For the text-containing cell, return its midpoint in (X, Y) coordinate format. 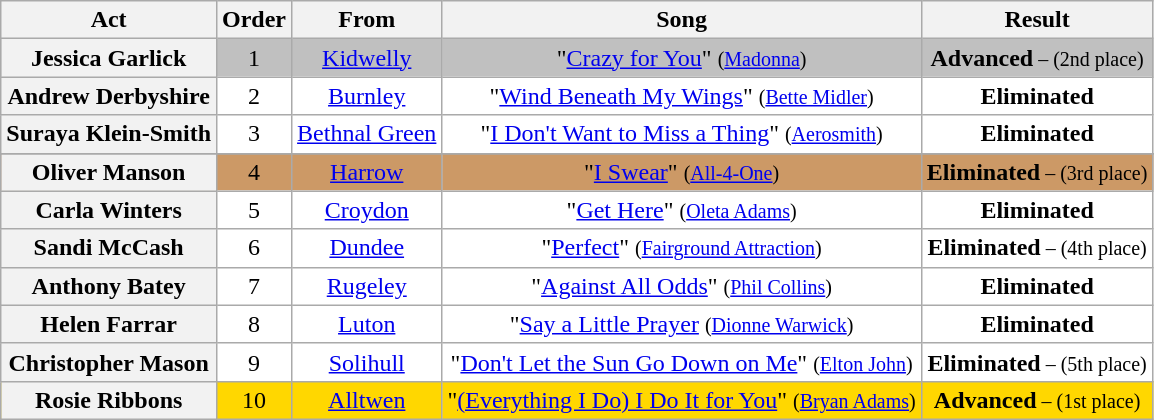
"I Don't Want to Miss a Thing" (Aerosmith) (682, 134)
Alltwen (367, 400)
Carla Winters (109, 210)
"Don't Let the Sun Go Down on Me" (Elton John) (682, 362)
4 (254, 172)
1 (254, 58)
Result (1037, 20)
6 (254, 248)
Eliminated – (5th place) (1037, 362)
Helen Farrar (109, 324)
9 (254, 362)
Song (682, 20)
Andrew Derbyshire (109, 96)
Advanced – (2nd place) (1037, 58)
"Wind Beneath My Wings" (Bette Midler) (682, 96)
Croydon (367, 210)
Dundee (367, 248)
2 (254, 96)
"I Swear" (All-4-One) (682, 172)
Christopher Mason (109, 362)
Kidwelly (367, 58)
Order (254, 20)
Act (109, 20)
Eliminated – (4th place) (1037, 248)
Advanced – (1st place) (1037, 400)
"Against All Odds" (Phil Collins) (682, 286)
Suraya Klein-Smith (109, 134)
Luton (367, 324)
Oliver Manson (109, 172)
Harrow (367, 172)
10 (254, 400)
Rugeley (367, 286)
Burnley (367, 96)
Anthony Batey (109, 286)
Solihull (367, 362)
Bethnal Green (367, 134)
3 (254, 134)
Sandi McCash (109, 248)
Jessica Garlick (109, 58)
"Say a Little Prayer (Dionne Warwick) (682, 324)
7 (254, 286)
Rosie Ribbons (109, 400)
Eliminated – (3rd place) (1037, 172)
8 (254, 324)
"(Everything I Do) I Do It for You" (Bryan Adams) (682, 400)
From (367, 20)
"Crazy for You" (Madonna) (682, 58)
"Perfect" (Fairground Attraction) (682, 248)
"Get Here" (Oleta Adams) (682, 210)
5 (254, 210)
